Output the (x, y) coordinate of the center of the cell containing the given text.  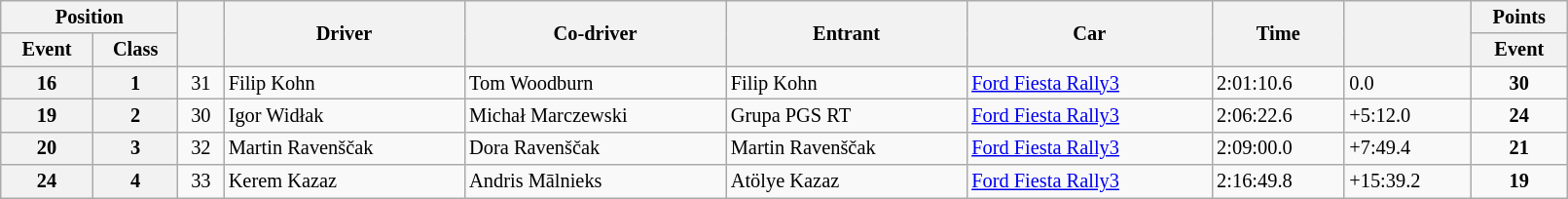
1 (135, 83)
33 (201, 181)
2:16:49.8 (1278, 181)
Michał Marczewski (596, 115)
2:09:00.0 (1278, 148)
32 (201, 148)
3 (135, 148)
20 (47, 148)
Co-driver (596, 33)
Position (90, 17)
Driver (345, 33)
Entrant (847, 33)
Time (1278, 33)
0.0 (1407, 83)
2:01:10.6 (1278, 83)
31 (201, 83)
Points (1519, 17)
+15:39.2 (1407, 181)
2:06:22.6 (1278, 115)
Atölye Kazaz (847, 181)
Kerem Kazaz (345, 181)
16 (47, 83)
Dora Ravenščak (596, 148)
4 (135, 181)
21 (1519, 148)
Class (135, 50)
Tom Woodburn (596, 83)
+7:49.4 (1407, 148)
Grupa PGS RT (847, 115)
Andris Mālnieks (596, 181)
Car (1089, 33)
+5:12.0 (1407, 115)
2 (135, 115)
Igor Widłak (345, 115)
